For the text-containing cell, return its midpoint in [x, y] coordinate format. 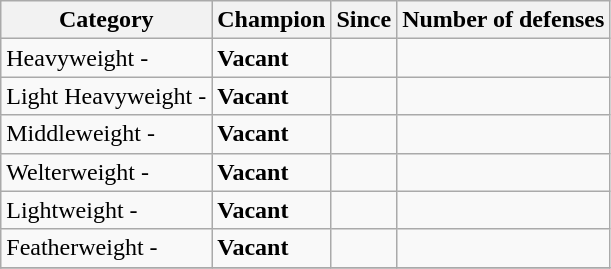
Welterweight - [106, 172]
Since [364, 20]
Champion [272, 20]
Light Heavyweight - [106, 96]
Heavyweight - [106, 58]
Middleweight - [106, 134]
Number of defenses [504, 20]
Featherweight - [106, 248]
Category [106, 20]
Lightweight - [106, 210]
